Return the (x, y) coordinate for the center point of the cell that contains the specified text.  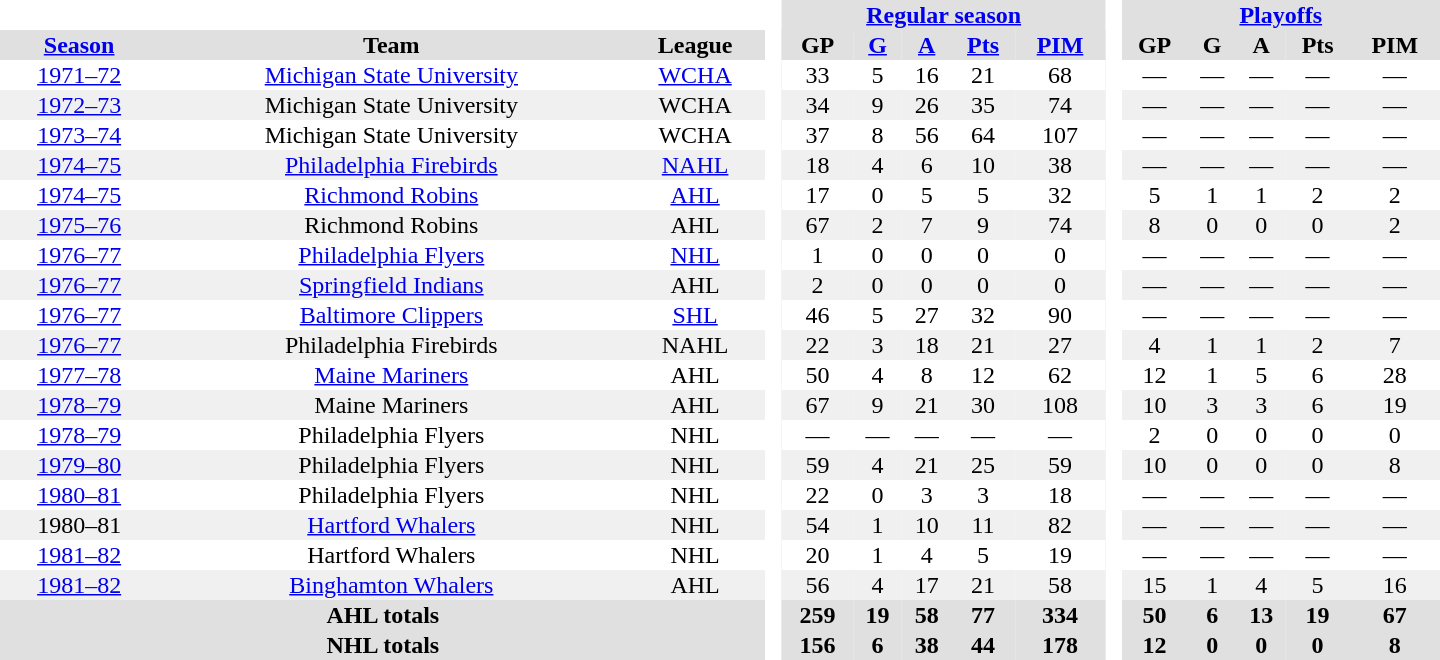
44 (983, 645)
Playoffs (1281, 15)
107 (1060, 135)
League (694, 45)
1979–80 (79, 465)
1972–73 (79, 105)
AHL totals (383, 615)
25 (983, 465)
28 (1394, 375)
Regular season (944, 15)
90 (1060, 315)
SHL (694, 315)
68 (1060, 75)
259 (818, 615)
15 (1155, 585)
37 (818, 135)
1971–72 (79, 75)
1977–78 (79, 375)
Springfield Indians (391, 285)
Team (391, 45)
178 (1060, 645)
108 (1060, 405)
77 (983, 615)
35 (983, 105)
13 (1262, 615)
46 (818, 315)
334 (1060, 615)
26 (926, 105)
Season (79, 45)
33 (818, 75)
1973–74 (79, 135)
64 (983, 135)
Baltimore Clippers (391, 315)
54 (818, 525)
11 (983, 525)
30 (983, 405)
156 (818, 645)
Binghamton Whalers (391, 585)
1975–76 (79, 225)
82 (1060, 525)
20 (818, 555)
NHL totals (383, 645)
62 (1060, 375)
34 (818, 105)
